Identify which cell holds the provided text, then report its [x, y] central coordinate. 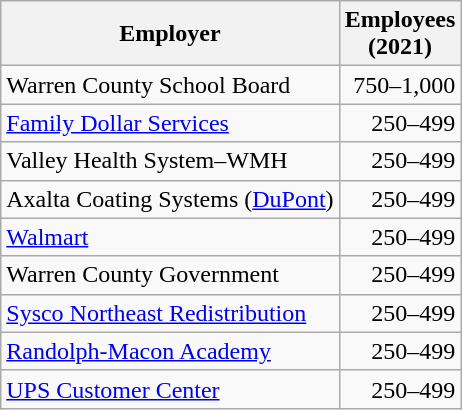
Warren County School Board [170, 85]
UPS Customer Center [170, 389]
Walmart [170, 237]
Warren County Government [170, 275]
Axalta Coating Systems (DuPont) [170, 199]
Employees(2021) [400, 34]
Family Dollar Services [170, 123]
Valley Health System–WMH [170, 161]
Employer [170, 34]
Sysco Northeast Redistribution [170, 313]
750–1,000 [400, 85]
Randolph-Macon Academy [170, 351]
